Capture the cell that displays the provided text and extract its [X, Y] central coordinate. 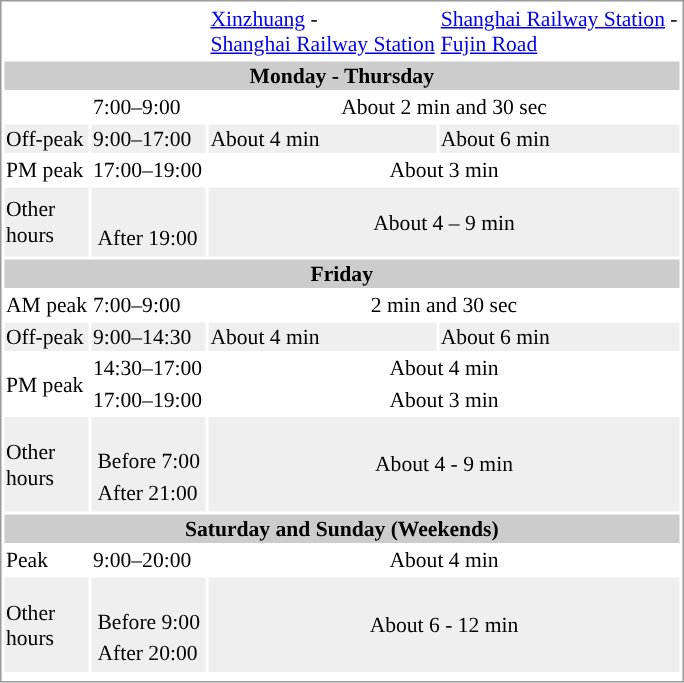
About 2 min and 30 sec [444, 107]
Before 9:00 After 20:00 [148, 625]
After 20:00 [149, 653]
Before 7:00 [149, 461]
After 21:00 [149, 492]
Shanghai Railway Station - Fujin Road [559, 31]
9:00–17:00 [148, 138]
About 4 – 9 min [444, 222]
14:30–17:00 [148, 368]
9:00–14:30 [148, 336]
Xinzhuang - Shanghai Railway Station [322, 31]
Before 9:00 [149, 622]
About 4 - 9 min [444, 464]
Friday [342, 274]
Monday - Thursday [342, 76]
Before 7:00 After 21:00 [148, 464]
AM peak [46, 305]
2 min and 30 sec [444, 305]
Peak [46, 560]
9:00–20:00 [148, 560]
About 6 - 12 min [444, 625]
Saturday and Sunday (Weekends) [342, 528]
